Return (x, y) of the center of cell containing provided text 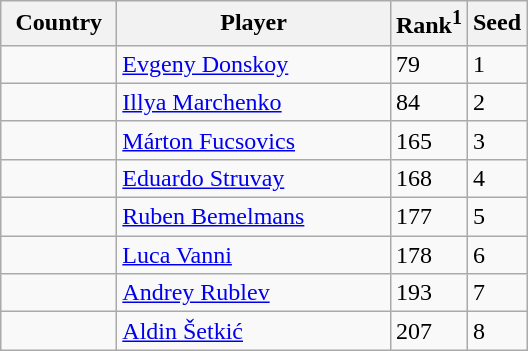
Andrey Rublev (254, 293)
Seed (496, 24)
1 (496, 64)
4 (496, 178)
8 (496, 331)
7 (496, 293)
Player (254, 24)
3 (496, 140)
168 (428, 178)
Ruben Bemelmans (254, 217)
Márton Fucsovics (254, 140)
Eduardo Struvay (254, 178)
207 (428, 331)
6 (496, 255)
Luca Vanni (254, 255)
178 (428, 255)
Evgeny Donskoy (254, 64)
2 (496, 102)
Rank1 (428, 24)
84 (428, 102)
177 (428, 217)
165 (428, 140)
Aldin Šetkić (254, 331)
79 (428, 64)
5 (496, 217)
193 (428, 293)
Country (59, 24)
Illya Marchenko (254, 102)
